Scan for the cell matching the given text and deliver its (X, Y) coordinate at center. 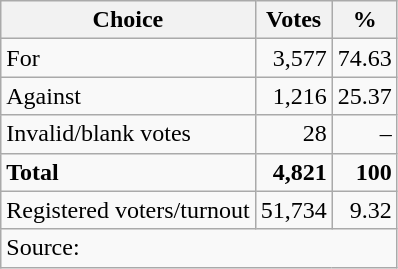
25.37 (364, 96)
Source: (199, 248)
Against (128, 96)
51,734 (294, 210)
– (364, 134)
Invalid/blank votes (128, 134)
3,577 (294, 58)
1,216 (294, 96)
74.63 (364, 58)
For (128, 58)
Total (128, 172)
4,821 (294, 172)
100 (364, 172)
Votes (294, 20)
28 (294, 134)
Registered voters/turnout (128, 210)
% (364, 20)
9.32 (364, 210)
Choice (128, 20)
